Determine the (x, y) coordinate at the center of the cell enclosing the given text.  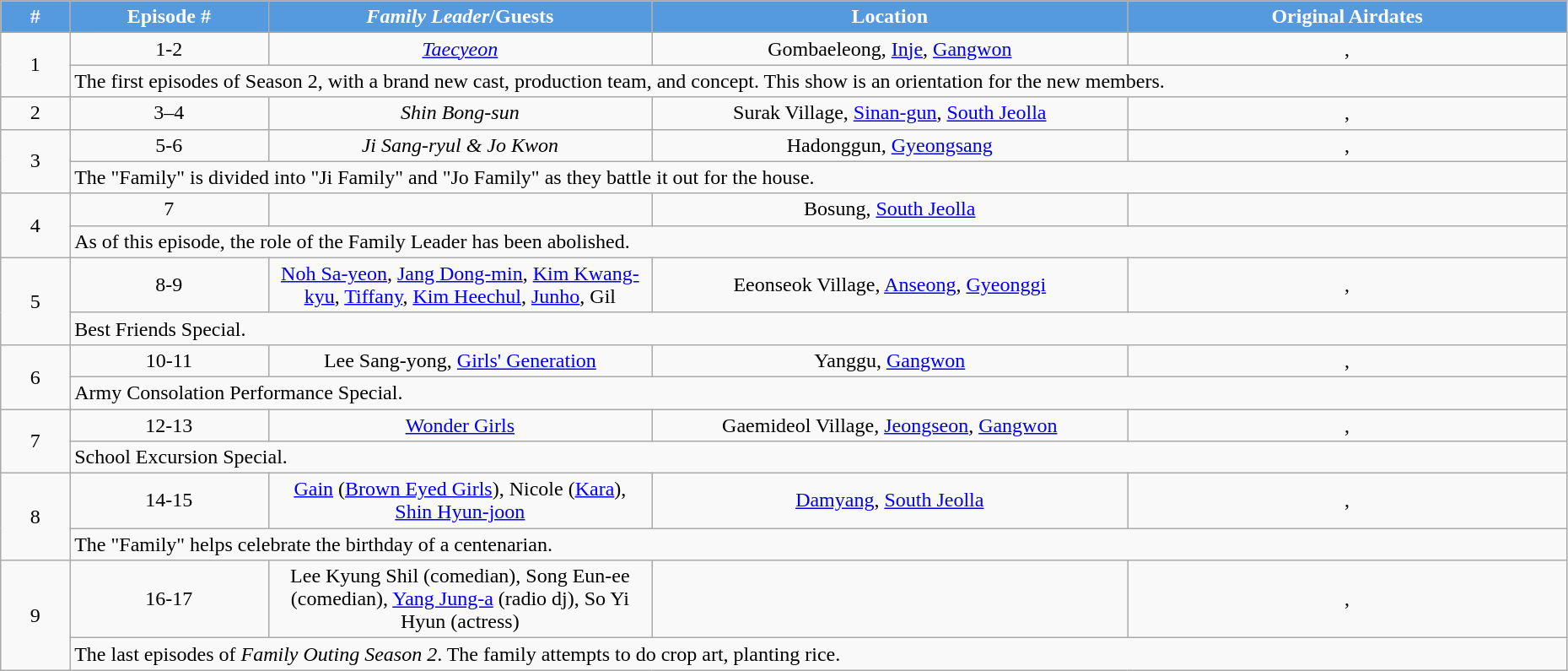
Gombaeleong, Inje, Gangwon (890, 49)
8-9 (169, 285)
Lee Kyung Shil (comedian), Song Eun-ee (comedian), Yang Jung-a (radio dj), So Yi Hyun (actress) (461, 599)
# (35, 17)
Hadonggun, Gyeongsang (890, 145)
5-6 (169, 145)
8 (35, 517)
16-17 (169, 599)
9 (35, 615)
The first episodes of Season 2, with a brand new cast, production team, and concept. This show is an orientation for the new members. (818, 81)
Yanggu, Gangwon (890, 360)
Ji Sang-ryul & Jo Kwon (461, 145)
Location (890, 17)
Damyang, South Jeolla (890, 501)
The "Family" helps celebrate the birthday of a centenarian. (818, 544)
14-15 (169, 501)
School Excursion Special. (818, 457)
3 (35, 161)
Bosung, South Jeolla (890, 209)
10-11 (169, 360)
Gain (Brown Eyed Girls), Nicole (Kara), Shin Hyun-joon (461, 501)
Gaemideol Village, Jeongseon, Gangwon (890, 425)
3–4 (169, 113)
12-13 (169, 425)
Wonder Girls (461, 425)
Eeonseok Village, Anseong, Gyeonggi (890, 285)
Surak Village, Sinan-gun, South Jeolla (890, 113)
Episode # (169, 17)
Lee Sang-yong, Girls' Generation (461, 360)
4 (35, 225)
The last episodes of Family Outing Season 2. The family attempts to do crop art, planting rice. (818, 654)
Taecyeon (461, 49)
6 (35, 376)
As of this episode, the role of the Family Leader has been abolished. (818, 241)
Best Friends Special. (818, 328)
2 (35, 113)
5 (35, 300)
The "Family" is divided into "Ji Family" and "Jo Family" as they battle it out for the house. (818, 177)
Army Consolation Performance Special. (818, 392)
Original Airdates (1347, 17)
Shin Bong-sun (461, 113)
1 (35, 65)
1-2 (169, 49)
Family Leader/Guests (461, 17)
Noh Sa-yeon, Jang Dong-min, Kim Kwang-kyu, Tiffany, Kim Heechul, Junho, Gil (461, 285)
